From the cell containing the given text, extract its center point as (x, y) coordinate. 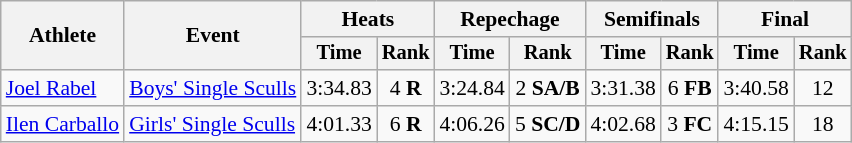
Ilen Carballo (62, 124)
3:40.58 (756, 88)
4:02.68 (622, 124)
3:34.83 (338, 88)
Event (212, 36)
3 FC (690, 124)
Girls' Single Sculls (212, 124)
3:31.38 (622, 88)
4 R (406, 88)
5 SC/D (548, 124)
Heats (368, 19)
6 R (406, 124)
Boys' Single Sculls (212, 88)
Final (784, 19)
18 (823, 124)
Athlete (62, 36)
4:01.33 (338, 124)
2 SA/B (548, 88)
12 (823, 88)
Repechage (510, 19)
4:15.15 (756, 124)
Joel Rabel (62, 88)
Semifinals (652, 19)
3:24.84 (472, 88)
4:06.26 (472, 124)
6 FB (690, 88)
